Extract the (X, Y) coordinate from the center of the cell holding the provided text.  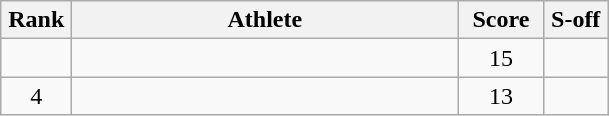
Athlete (265, 20)
15 (501, 58)
Rank (36, 20)
13 (501, 96)
Score (501, 20)
S-off (576, 20)
4 (36, 96)
